For the text-containing cell, return its midpoint in [X, Y] coordinate format. 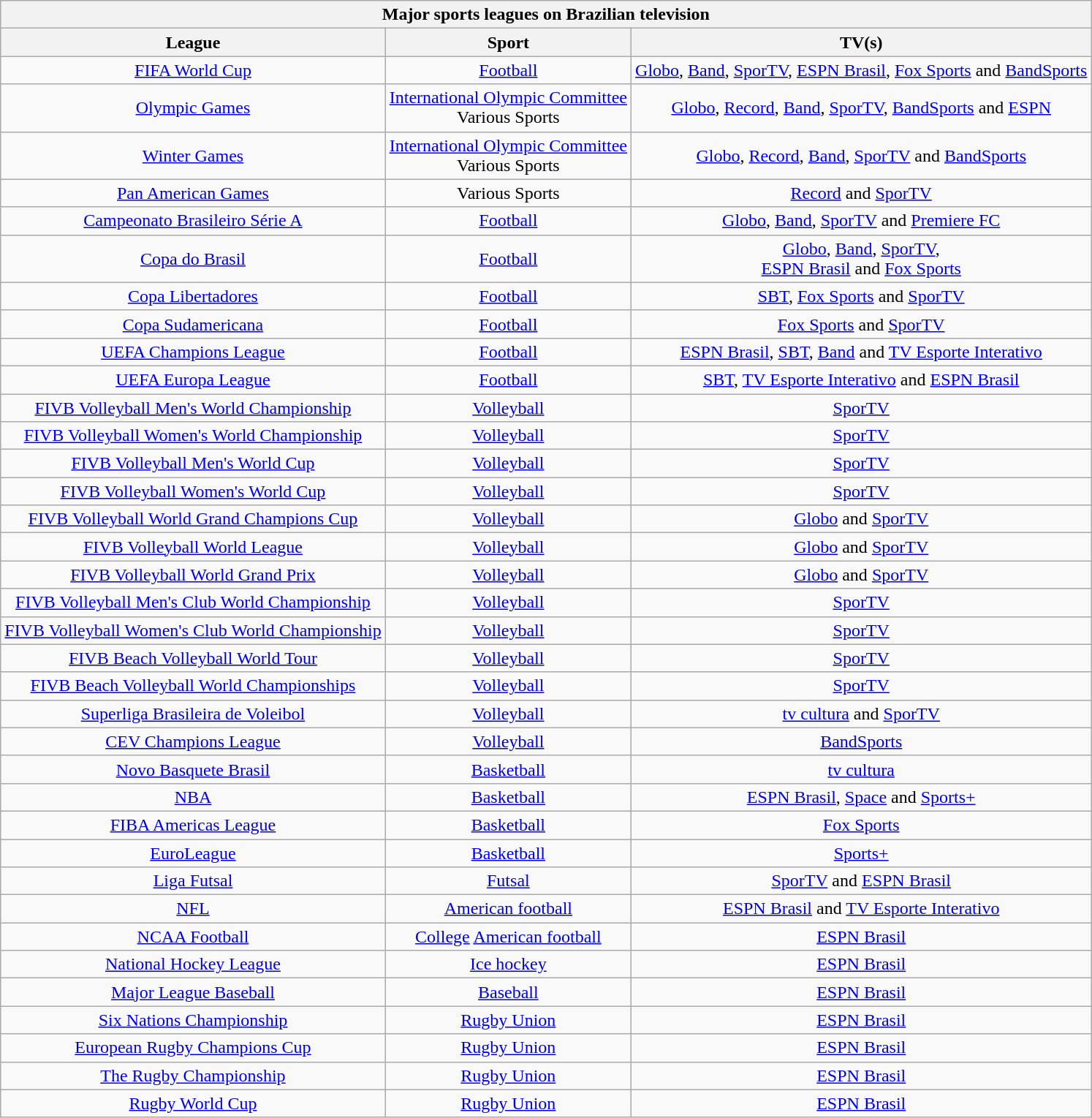
FIVB Volleyball Women's World Cup [193, 491]
FIVB Volleyball Women's World Championship [193, 436]
Six Nations Championship [193, 1020]
Superliga Brasileira de Voleibol [193, 714]
Campeonato Brasileiro Série A [193, 221]
Major sports leagues on Brazilian television [546, 15]
Olympic Games [193, 108]
Record and SporTV [861, 193]
ESPN Brasil, SBT, Band and TV Esporte Interativo [861, 352]
FIVB Volleyball Men's Club World Championship [193, 603]
FIVB Volleyball World League [193, 547]
Globo, Band, SporTV,ESPN Brasil and Fox Sports [861, 259]
FIVB Volleyball Men's World Cup [193, 464]
Copa Sudamericana [193, 324]
FIFA World Cup [193, 70]
FIVB Beach Volleyball World Championships [193, 686]
EuroLeague [193, 853]
Pan American Games [193, 193]
Globo, Record, Band, SporTV, BandSports and ESPN [861, 108]
BandSports [861, 741]
Fox Sports and SporTV [861, 324]
League [193, 42]
Globo, Band, SporTV and Premiere FC [861, 221]
UEFA Europa League [193, 379]
College American football [508, 937]
Winter Games [193, 155]
Fox Sports [861, 825]
Rugby World Cup [193, 1103]
CEV Champions League [193, 741]
SBT, Fox Sports and SporTV [861, 296]
FIVB Volleyball Women's Club World Championship [193, 630]
Various Sports [508, 193]
SBT, TV Esporte Interativo and ESPN Brasil [861, 379]
Baseball [508, 992]
ESPN Brasil and TV Esporte Interativo [861, 909]
NFL [193, 909]
UEFA Champions League [193, 352]
National Hockey League [193, 964]
NCAA Football [193, 937]
Globo, Record, Band, SporTV and BandSports [861, 155]
tv cultura [861, 769]
Liga Futsal [193, 881]
Sports+ [861, 853]
SporTV and ESPN Brasil [861, 881]
FIVB Volleyball World Grand Champions Cup [193, 519]
FIVB Beach Volleyball World Tour [193, 658]
FIVB Volleyball World Grand Prix [193, 575]
FIVB Volleyball Men's World Championship [193, 407]
TV(s) [861, 42]
The Rugby Championship [193, 1076]
FIBA Americas League [193, 825]
Copa Libertadores [193, 296]
ESPN Brasil, Space and Sports+ [861, 797]
Copa do Brasil [193, 259]
Ice hockey [508, 964]
tv cultura and SporTV [861, 714]
Sport [508, 42]
NBA [193, 797]
Globo, Band, SporTV, ESPN Brasil, Fox Sports and BandSports [861, 70]
Novo Basquete Brasil [193, 769]
European Rugby Champions Cup [193, 1048]
Futsal [508, 881]
American football [508, 909]
Major League Baseball [193, 992]
